Identify which cell holds the provided text, then report its [x, y] central coordinate. 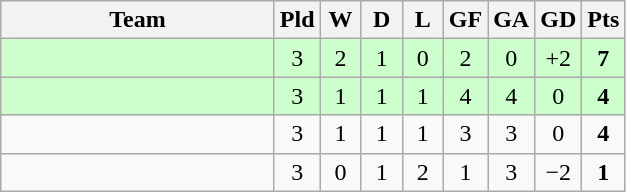
Pts [604, 20]
−2 [558, 172]
W [340, 20]
+2 [558, 58]
D [382, 20]
GF [465, 20]
Pld [297, 20]
Team [138, 20]
GA [512, 20]
7 [604, 58]
GD [558, 20]
L [422, 20]
